For the text-containing cell, return its midpoint in [x, y] coordinate format. 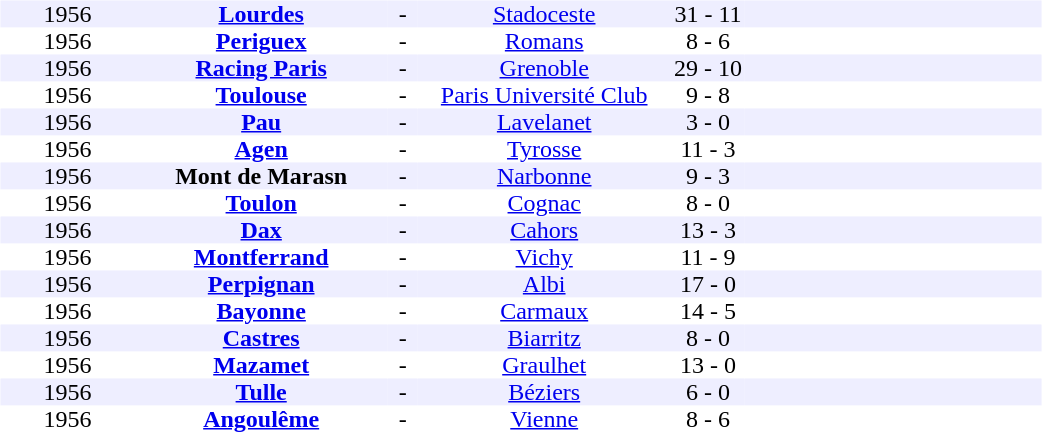
Tulle [261, 392]
11 - 3 [708, 150]
9 - 8 [708, 96]
Dax [261, 230]
Béziers [544, 392]
Vienne [544, 420]
Lourdes [261, 14]
Romans [544, 42]
Toulouse [261, 96]
13 - 3 [708, 230]
Narbonne [544, 176]
Agen [261, 150]
29 - 10 [708, 68]
6 - 0 [708, 392]
Cahors [544, 230]
Carmaux [544, 312]
Racing Paris [261, 68]
Castres [261, 338]
Pau [261, 122]
11 - 9 [708, 258]
Bayonne [261, 312]
3 - 0 [708, 122]
Mont de Marasn [261, 176]
Graulhet [544, 366]
Mazamet [261, 366]
Tyrosse [544, 150]
31 - 11 [708, 14]
14 - 5 [708, 312]
Periguex [261, 42]
9 - 3 [708, 176]
Angoulême [261, 420]
Stadoceste [544, 14]
Cognac [544, 204]
Toulon [261, 204]
Perpignan [261, 284]
Paris Université Club [544, 96]
Montferrand [261, 258]
17 - 0 [708, 284]
Grenoble [544, 68]
Biarritz [544, 338]
Lavelanet [544, 122]
Albi [544, 284]
Vichy [544, 258]
13 - 0 [708, 366]
